Capture the cell that displays the provided text and extract its (X, Y) central coordinate. 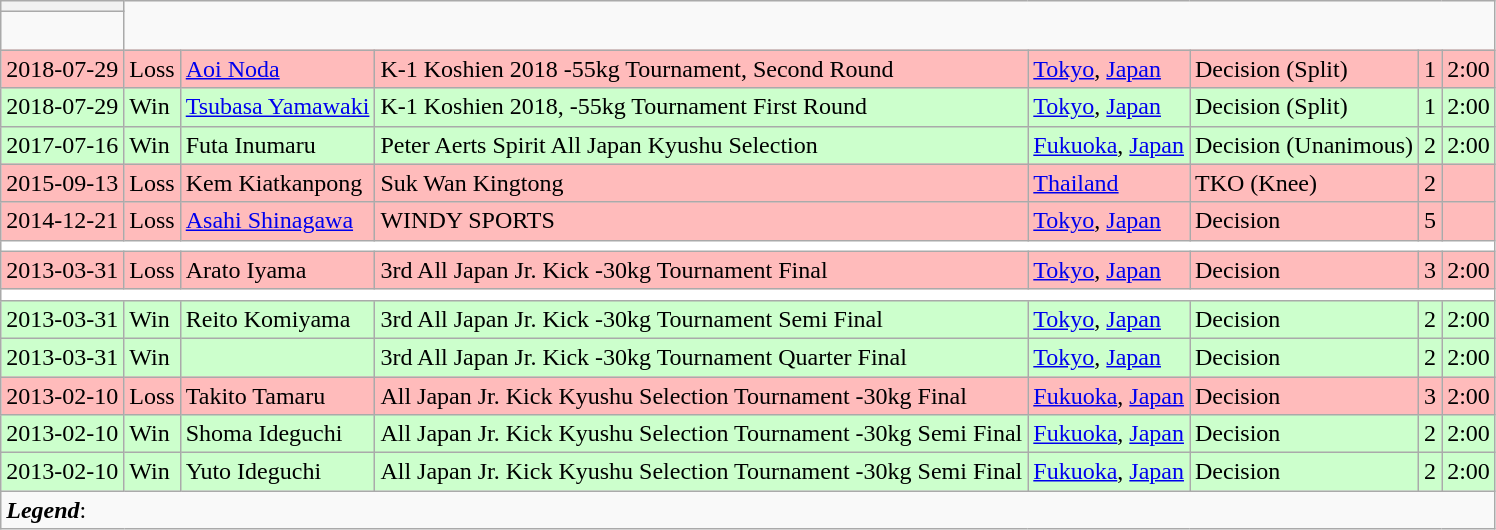
Legend: (748, 510)
3rd All Japan Jr. Kick -30kg Tournament Semi Final (702, 319)
2017-07-16 (62, 145)
Peter Aerts Spirit All Japan Kyushu Selection (702, 145)
K-1 Koshien 2018, -55kg Tournament First Round (702, 107)
2015-09-13 (62, 183)
WINDY SPORTS (702, 221)
Thailand (1109, 183)
Reito Komiyama (278, 319)
Yuto Ideguchi (278, 472)
Aoi Noda (278, 69)
Decision (Unanimous) (1304, 145)
TKO (Knee) (1304, 183)
Asahi Shinagawa (278, 221)
All Japan Jr. Kick Kyushu Selection Tournament -30kg Final (702, 395)
5 (1430, 221)
Takito Tamaru (278, 395)
3rd All Japan Jr. Kick -30kg Tournament Final (702, 270)
Tsubasa Yamawaki (278, 107)
2014-12-21 (62, 221)
Kem Kiatkanpong (278, 183)
Suk Wan Kingtong (702, 183)
K-1 Koshien 2018 -55kg Tournament, Second Round (702, 69)
3rd All Japan Jr. Kick -30kg Tournament Quarter Final (702, 357)
Shoma Ideguchi (278, 434)
Arato Iyama (278, 270)
Futa Inumaru (278, 145)
